Pinpoint the cell where the given text exists, returning its [X, Y] midpoint coordinate. 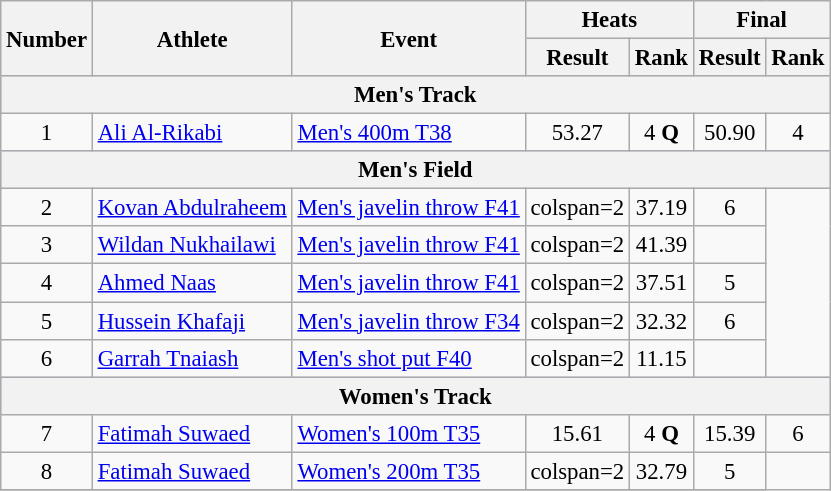
Men's 400m T38 [408, 133]
Athlete [192, 38]
11.15 [662, 358]
Men's Track [416, 95]
Men's Field [416, 170]
Men's javelin throw F34 [408, 321]
Women's Track [416, 396]
Women's 100m T35 [408, 433]
32.32 [662, 321]
Ahmed Naas [192, 283]
Number [47, 38]
Heats [609, 20]
Men's shot put F40 [408, 358]
41.39 [662, 245]
2 [47, 208]
50.90 [730, 133]
15.39 [730, 433]
Garrah Tnaiash [192, 358]
Final [761, 20]
8 [47, 471]
Kovan Abdulraheem [192, 208]
37.51 [662, 283]
Women's 200m T35 [408, 471]
3 [47, 245]
Hussein Khafaji [192, 321]
1 [47, 133]
15.61 [577, 433]
Wildan Nukhailawi [192, 245]
32.79 [662, 471]
Ali Al-Rikabi [192, 133]
Event [408, 38]
37.19 [662, 208]
53.27 [577, 133]
7 [47, 433]
